Locate the cell with the specified text and output its [x, y] center coordinate. 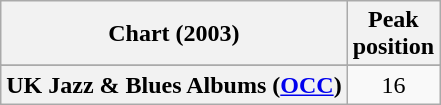
Chart (2003) [174, 34]
Peakposition [393, 34]
16 [393, 85]
UK Jazz & Blues Albums (OCC) [174, 85]
